Return (X, Y) of the center of cell containing provided text 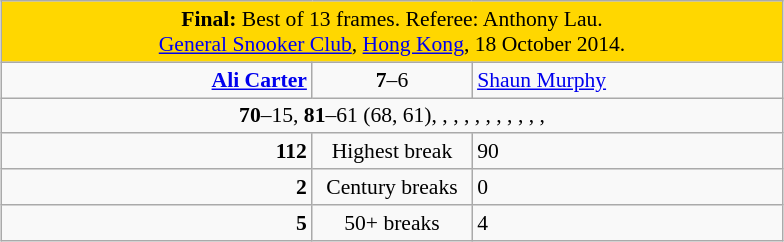
0 (627, 187)
90 (627, 152)
Highest break (392, 152)
Shaun Murphy (627, 80)
50+ breaks (392, 223)
Final: Best of 13 frames. Referee: Anthony Lau.General Snooker Club, Hong Kong, 18 October 2014. (392, 32)
112 (157, 152)
5 (157, 223)
Century breaks (392, 187)
70–15, 81–61 (68, 61), , , , , , , , , , , (392, 116)
7–6 (392, 80)
4 (627, 223)
2 (157, 187)
Ali Carter (157, 80)
